Return [X, Y] of the center of cell containing provided text 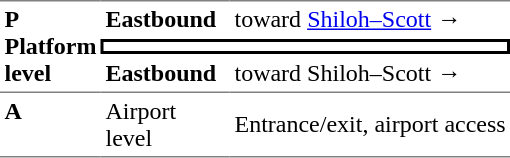
P Platform level [50, 46]
A [50, 125]
Airport level [166, 125]
Entrance/exit, airport access [370, 125]
